Search for the cell housing the specified text and yield its [X, Y] center coordinate. 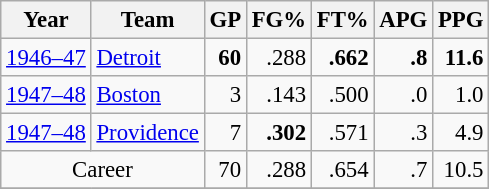
.7 [404, 170]
Year [46, 20]
10.5 [461, 170]
7 [225, 133]
70 [225, 170]
Providence [148, 133]
FG% [278, 20]
.500 [342, 95]
1.0 [461, 95]
3 [225, 95]
.571 [342, 133]
Team [148, 20]
.3 [404, 133]
.654 [342, 170]
.143 [278, 95]
PPG [461, 20]
FT% [342, 20]
APG [404, 20]
60 [225, 58]
GP [225, 20]
.662 [342, 58]
11.6 [461, 58]
.302 [278, 133]
.0 [404, 95]
Detroit [148, 58]
.8 [404, 58]
4.9 [461, 133]
Boston [148, 95]
Career [102, 170]
1946–47 [46, 58]
